Search for the cell housing the specified text and yield its [x, y] center coordinate. 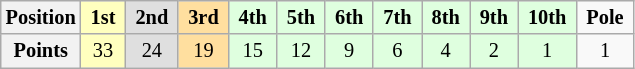
1st [104, 17]
6 [397, 51]
19 [203, 51]
Points [41, 51]
2nd [152, 17]
12 [301, 51]
33 [104, 51]
15 [253, 51]
4th [253, 17]
5th [301, 17]
9th [494, 17]
Position [41, 17]
Pole [604, 17]
10th [547, 17]
2 [494, 51]
4 [446, 51]
8th [446, 17]
7th [397, 17]
6th [349, 17]
3rd [203, 17]
24 [152, 51]
9 [349, 51]
